Provide the [X, Y] coordinate of the cell's center where the given text is located.  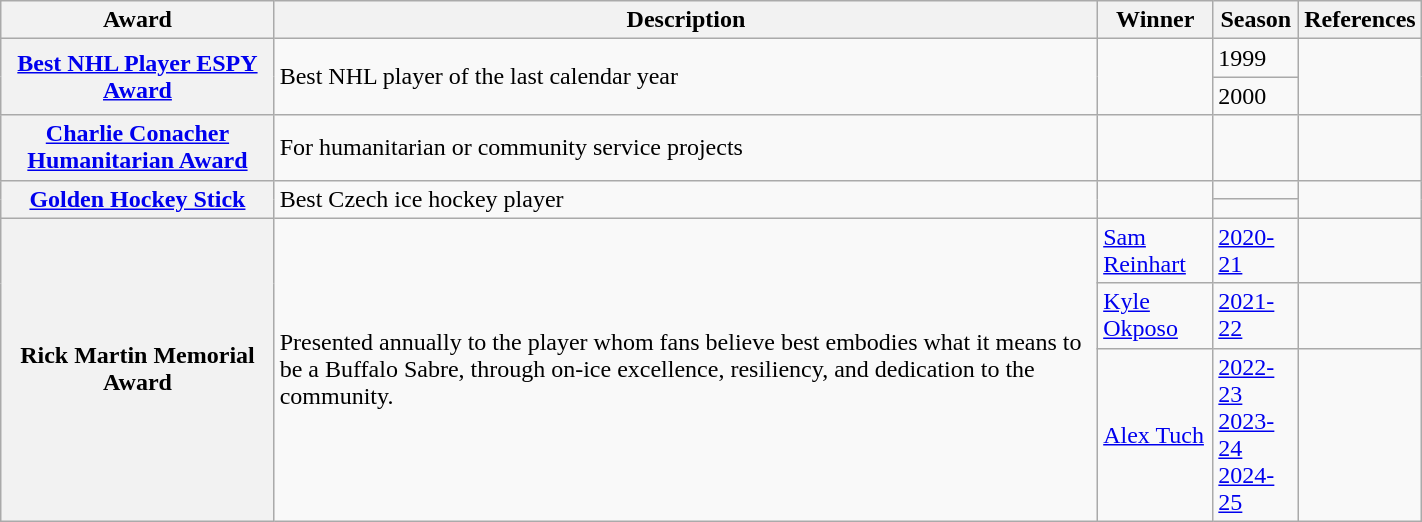
Golden Hockey Stick [138, 199]
Season [1256, 20]
Award [138, 20]
Kyle Okposo [1156, 316]
Charlie Conacher Humanitarian Award [138, 148]
Sam Reinhart [1156, 250]
References [1360, 20]
Best Czech ice hockey player [686, 199]
2000 [1256, 96]
2022-232023-242024-25 [1256, 434]
For humanitarian or community service projects [686, 148]
Alex Tuch [1156, 434]
Best NHL player of the last calendar year [686, 77]
Rick Martin Memorial Award [138, 370]
2021-22 [1256, 316]
Best NHL Player ESPY Award [138, 77]
Description [686, 20]
2020-21 [1256, 250]
Winner [1156, 20]
1999 [1256, 58]
